Determine the (x, y) coordinate at the center of the cell enclosing the given text.  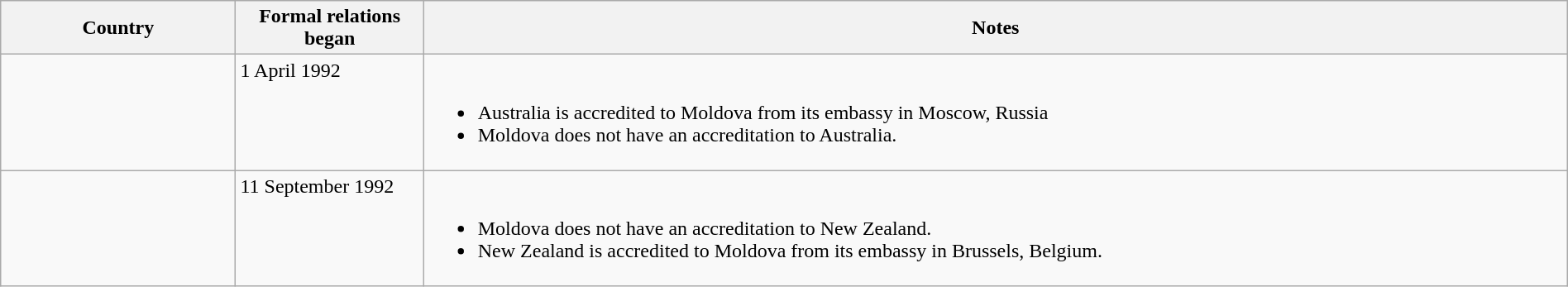
Australia is accredited to Moldova from its embassy in Moscow, RussiaMoldova does not have an accreditation to Australia. (996, 112)
Notes (996, 28)
Moldova does not have an accreditation to New Zealand.New Zealand is accredited to Moldova from its embassy in Brussels, Belgium. (996, 228)
Formal relations began (329, 28)
1 April 1992 (329, 112)
Country (118, 28)
11 September 1992 (329, 228)
